Scan for the cell matching the given text and deliver its [X, Y] coordinate at center. 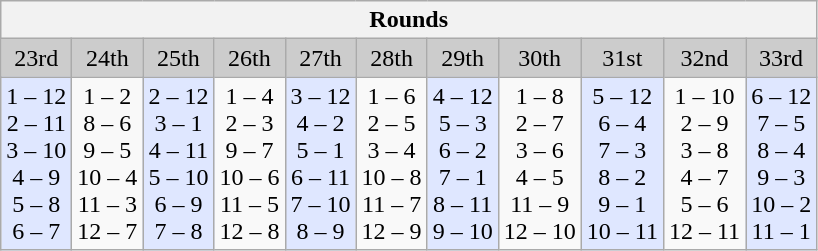
1 – 102 – 93 – 84 – 75 – 612 – 11 [704, 164]
1 – 62 – 53 – 410 – 811 – 712 – 9 [392, 164]
31st [622, 58]
27th [320, 58]
1 – 42 – 39 – 710 – 611 – 512 – 8 [250, 164]
29th [462, 58]
33rd [782, 58]
24th [108, 58]
5 – 126 – 47 – 38 – 29 – 110 – 11 [622, 164]
3 – 124 – 25 – 16 – 117 – 108 – 9 [320, 164]
23rd [36, 58]
1 – 28 – 69 – 510 – 411 – 312 – 7 [108, 164]
1 – 82 – 73 – 64 – 511 – 912 – 10 [540, 164]
25th [178, 58]
26th [250, 58]
28th [392, 58]
32nd [704, 58]
30th [540, 58]
2 – 123 – 14 – 115 – 106 – 97 – 8 [178, 164]
4 – 125 – 36 – 27 – 18 – 119 – 10 [462, 164]
6 – 127 – 58 – 49 – 310 – 211 – 1 [782, 164]
Rounds [409, 20]
1 – 122 – 113 – 104 – 95 – 86 – 7 [36, 164]
